Pinpoint the cell where the given text exists, returning its [x, y] midpoint coordinate. 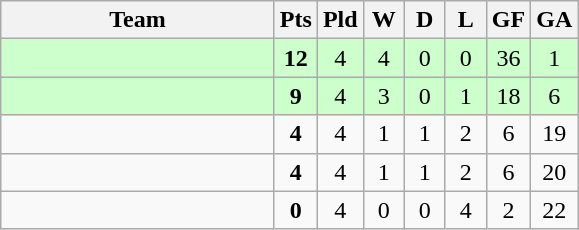
GA [554, 20]
19 [554, 134]
22 [554, 210]
Team [138, 20]
Pld [340, 20]
9 [296, 96]
3 [384, 96]
36 [508, 58]
D [424, 20]
20 [554, 172]
GF [508, 20]
Pts [296, 20]
18 [508, 96]
W [384, 20]
12 [296, 58]
L [466, 20]
